Search for the cell housing the specified text and yield its (x, y) center coordinate. 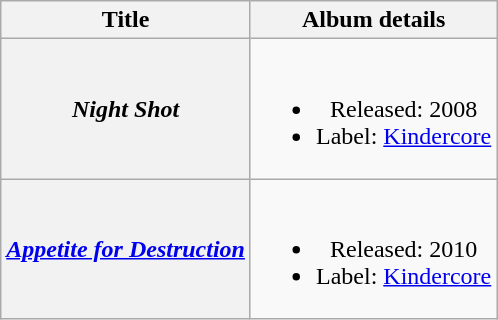
Appetite for Destruction (126, 249)
Title (126, 20)
Released: 2008Label: Kindercore (373, 109)
Night Shot (126, 109)
Released: 2010Label: Kindercore (373, 249)
Album details (373, 20)
